Locate the cell with the specified text and output its (X, Y) center coordinate. 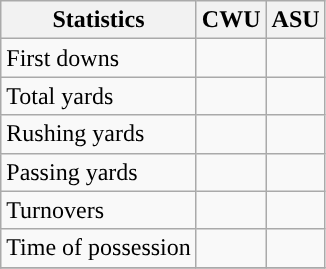
ASU (296, 20)
Time of possession (99, 248)
Statistics (99, 20)
First downs (99, 58)
CWU (231, 20)
Total yards (99, 96)
Passing yards (99, 172)
Turnovers (99, 210)
Rushing yards (99, 134)
